Capture the cell that displays the provided text and extract its [x, y] central coordinate. 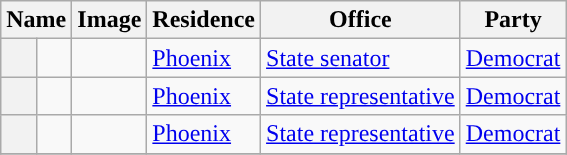
State senator [361, 58]
Party [513, 20]
Residence [204, 20]
Image [110, 20]
Office [361, 20]
Name [36, 20]
